From the cell containing the given text, extract its center point as [x, y] coordinate. 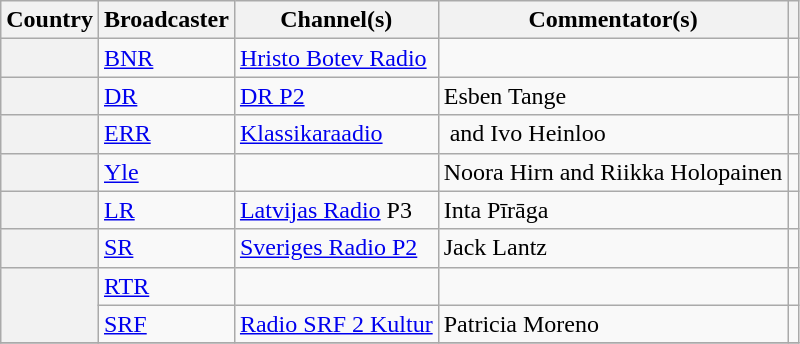
Sveriges Radio P2 [336, 248]
DR [166, 96]
LR [166, 210]
and Ivo Heinloo [613, 134]
Country [50, 20]
Yle [166, 172]
SRF [166, 324]
SR [166, 248]
BNR [166, 58]
RTR [166, 286]
Broadcaster [166, 20]
Esben Tange [613, 96]
Channel(s) [336, 20]
Inta Pīrāga [613, 210]
Latvijas Radio P3 [336, 210]
Jack Lantz [613, 248]
DR P2 [336, 96]
ERR [166, 134]
Hristo Botev Radio [336, 58]
Radio SRF 2 Kultur [336, 324]
Noora Hirn and Riikka Holopainen [613, 172]
Klassikaraadio [336, 134]
Patricia Moreno [613, 324]
Commentator(s) [613, 20]
